Pinpoint the cell where the given text exists, returning its (x, y) midpoint coordinate. 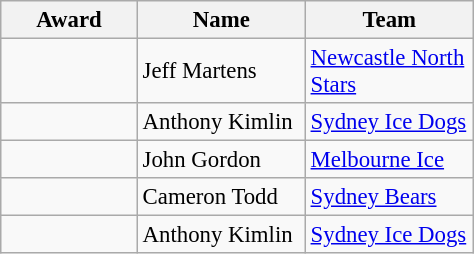
Newcastle North Stars (389, 72)
Team (389, 20)
Jeff Martens (221, 72)
Sydney Bears (389, 197)
Cameron Todd (221, 197)
John Gordon (221, 160)
Award (70, 20)
Melbourne Ice (389, 160)
Name (221, 20)
